Find where the given text appears and provide that cell's center as [x, y] coordinate. 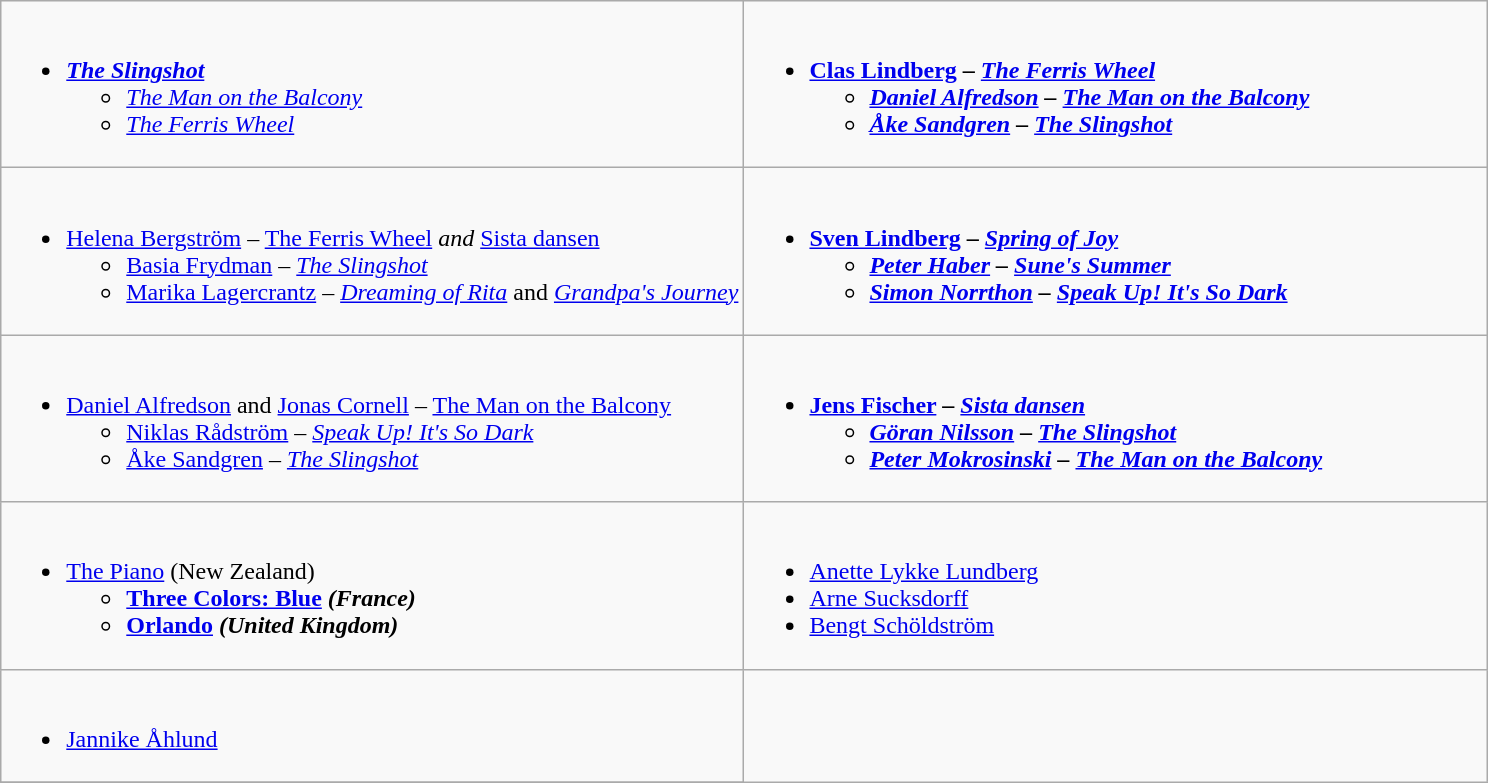
Jens Fischer – Sista dansenGöran Nilsson – The SlingshotPeter Mokrosinski – The Man on the Balcony [1116, 418]
Anette Lykke LundbergArne SucksdorffBengt Schöldström [1116, 586]
Jannike Åhlund [372, 726]
Clas Lindberg – The Ferris WheelDaniel Alfredson – The Man on the BalconyÅke Sandgren – The Slingshot [1116, 84]
The Piano (New Zealand)Three Colors: Blue (France)Orlando (United Kingdom) [372, 586]
Helena Bergström – The Ferris Wheel and Sista dansenBasia Frydman – The SlingshotMarika Lagercrantz – Dreaming of Rita and Grandpa's Journey [372, 252]
The SlingshotThe Man on the BalconyThe Ferris Wheel [372, 84]
Sven Lindberg – Spring of JoyPeter Haber – Sune's SummerSimon Norrthon – Speak Up! It's So Dark [1116, 252]
Daniel Alfredson and Jonas Cornell – The Man on the BalconyNiklas Rådström – Speak Up! It's So DarkÅke Sandgren – The Slingshot [372, 418]
